Capture the cell that displays the provided text and extract its (X, Y) central coordinate. 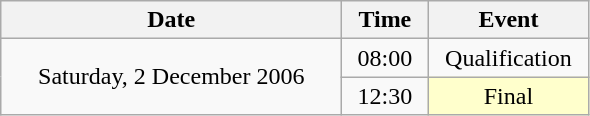
Date (172, 20)
Saturday, 2 December 2006 (172, 77)
08:00 (385, 58)
Event (508, 20)
12:30 (385, 96)
Final (508, 96)
Time (385, 20)
Qualification (508, 58)
